Find where the given text appears and provide that cell's center as [X, Y] coordinate. 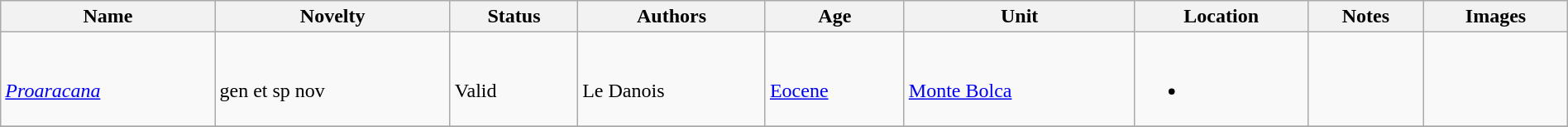
Name [108, 17]
Le Danois [672, 80]
Authors [672, 17]
Eocene [834, 80]
Status [514, 17]
Age [834, 17]
Notes [1366, 17]
gen et sp nov [332, 80]
Novelty [332, 17]
Images [1496, 17]
Unit [1019, 17]
Location [1221, 17]
Monte Bolca [1019, 80]
Proaracana [108, 80]
Valid [514, 80]
